Locate the cell with the specified text and output its [x, y] center coordinate. 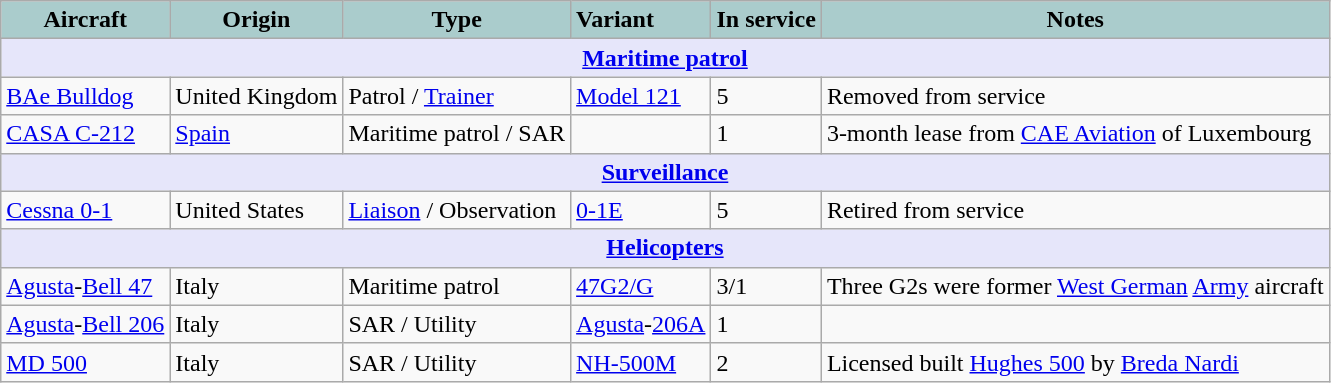
Notes [1075, 20]
0-1E [641, 210]
3/1 [766, 286]
Model 121 [641, 96]
NH-500M [641, 362]
3-month lease from CAE Aviation of Luxembourg [1075, 134]
Removed from service [1075, 96]
2 [766, 362]
Agusta-Bell 206 [86, 324]
Origin [256, 20]
Three G2s were former West German Army aircraft [1075, 286]
Maritime patrol / SAR [457, 134]
47G2/G [641, 286]
Retired from service [1075, 210]
Variant [641, 20]
Aircraft [86, 20]
Agusta-206A [641, 324]
BAe Bulldog [86, 96]
MD 500 [86, 362]
Type [457, 20]
Patrol / Trainer [457, 96]
Helicopters [665, 248]
United Kingdom [256, 96]
Spain [256, 134]
In service [766, 20]
Cessna 0-1 [86, 210]
Agusta-Bell 47 [86, 286]
Liaison / Observation [457, 210]
Licensed built Hughes 500 by Breda Nardi [1075, 362]
CASA C-212 [86, 134]
United States [256, 210]
Surveillance [665, 172]
